Locate the cell with the specified text and output its (x, y) center coordinate. 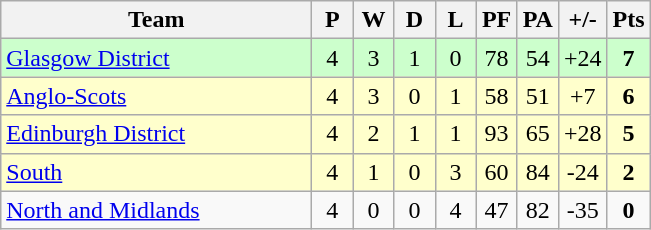
South (156, 172)
93 (496, 134)
+/- (582, 20)
5 (628, 134)
60 (496, 172)
+7 (582, 96)
+24 (582, 58)
-35 (582, 210)
+28 (582, 134)
7 (628, 58)
-24 (582, 172)
North and Midlands (156, 210)
W (374, 20)
58 (496, 96)
Anglo-Scots (156, 96)
L (456, 20)
P (332, 20)
65 (538, 134)
47 (496, 210)
D (414, 20)
82 (538, 210)
Edinburgh District (156, 134)
Pts (628, 20)
84 (538, 172)
Team (156, 20)
54 (538, 58)
PA (538, 20)
51 (538, 96)
PF (496, 20)
Glasgow District (156, 58)
6 (628, 96)
78 (496, 58)
